Detect which cell encompasses the target text, then output its [X, Y] center coordinate. 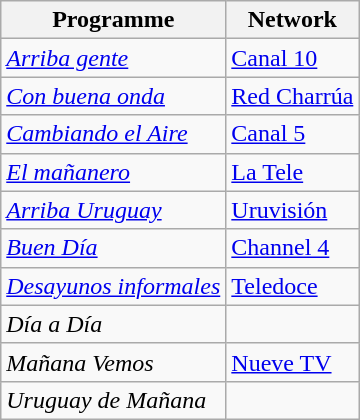
Cambiando el Aire [114, 134]
Uruvisión [292, 210]
Channel 4 [292, 248]
Arriba gente [114, 58]
Programme [114, 20]
Desayunos informales [114, 286]
El mañanero [114, 172]
Día a Día [114, 324]
Con buena onda [114, 96]
Teledoce [292, 286]
Arriba Uruguay [114, 210]
Canal 5 [292, 134]
Uruguay de Mañana [114, 400]
La Tele [292, 172]
Mañana Vemos [114, 362]
Buen Día [114, 248]
Network [292, 20]
Canal 10 [292, 58]
Nueve TV [292, 362]
Red Charrúa [292, 96]
